Provide the [x, y] coordinate of the cell's center where the given text is located.  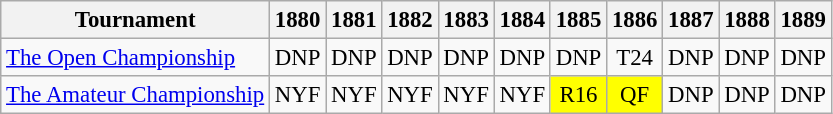
R16 [578, 95]
The Open Championship [136, 58]
1889 [803, 20]
1884 [522, 20]
1887 [691, 20]
1880 [298, 20]
1885 [578, 20]
T24 [635, 58]
Tournament [136, 20]
1888 [747, 20]
The Amateur Championship [136, 95]
QF [635, 95]
1886 [635, 20]
1881 [354, 20]
1883 [466, 20]
1882 [410, 20]
